Provide the [x, y] coordinate of the cell's center where the given text is located.  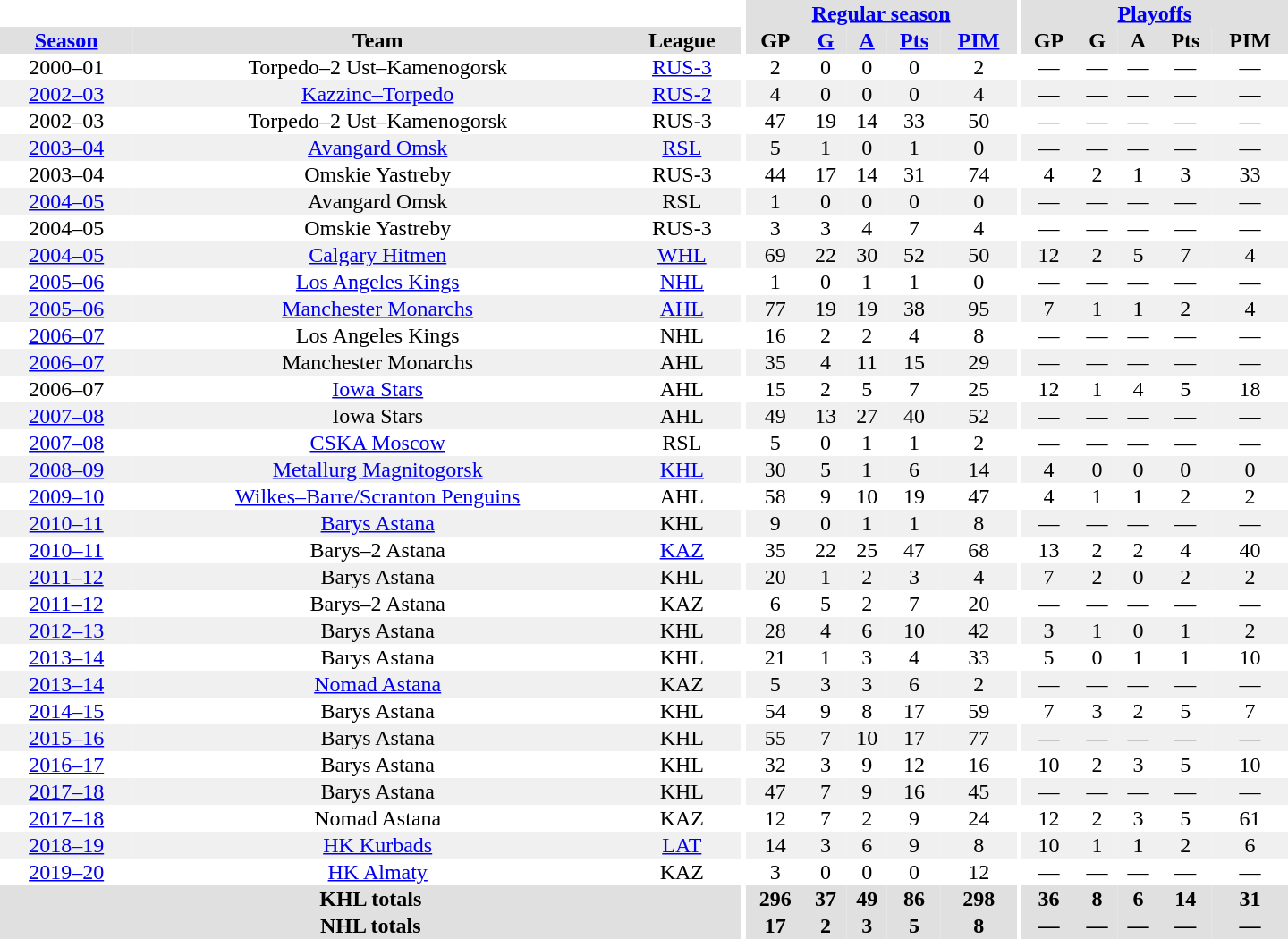
Calgary Hitmen [377, 255]
95 [979, 309]
36 [1049, 899]
League [682, 40]
KHL totals [370, 899]
29 [979, 362]
2009–10 [66, 496]
28 [775, 630]
2018–19 [66, 845]
HK Almaty [377, 872]
Season [66, 40]
2008–09 [66, 469]
55 [775, 738]
59 [979, 711]
21 [775, 657]
18 [1250, 389]
2012–13 [66, 630]
38 [914, 309]
Team [377, 40]
2014–15 [66, 711]
61 [1250, 818]
44 [775, 174]
32 [775, 765]
45 [979, 791]
2016–17 [66, 765]
Playoffs [1155, 13]
RUS-2 [682, 94]
Wilkes–Barre/Scranton Penguins [377, 496]
27 [867, 416]
11 [867, 362]
86 [914, 899]
Kazzinc–Torpedo [377, 94]
68 [979, 550]
296 [775, 899]
74 [979, 174]
Regular season [882, 13]
42 [979, 630]
2000–01 [66, 67]
298 [979, 899]
58 [775, 496]
WHL [682, 255]
LAT [682, 845]
NHL totals [370, 926]
2019–20 [66, 872]
54 [775, 711]
HK Kurbads [377, 845]
24 [979, 818]
37 [826, 899]
Metallurg Magnitogorsk [377, 469]
69 [775, 255]
CSKA Moscow [377, 443]
2015–16 [66, 738]
